Search for the cell housing the specified text and yield its [x, y] center coordinate. 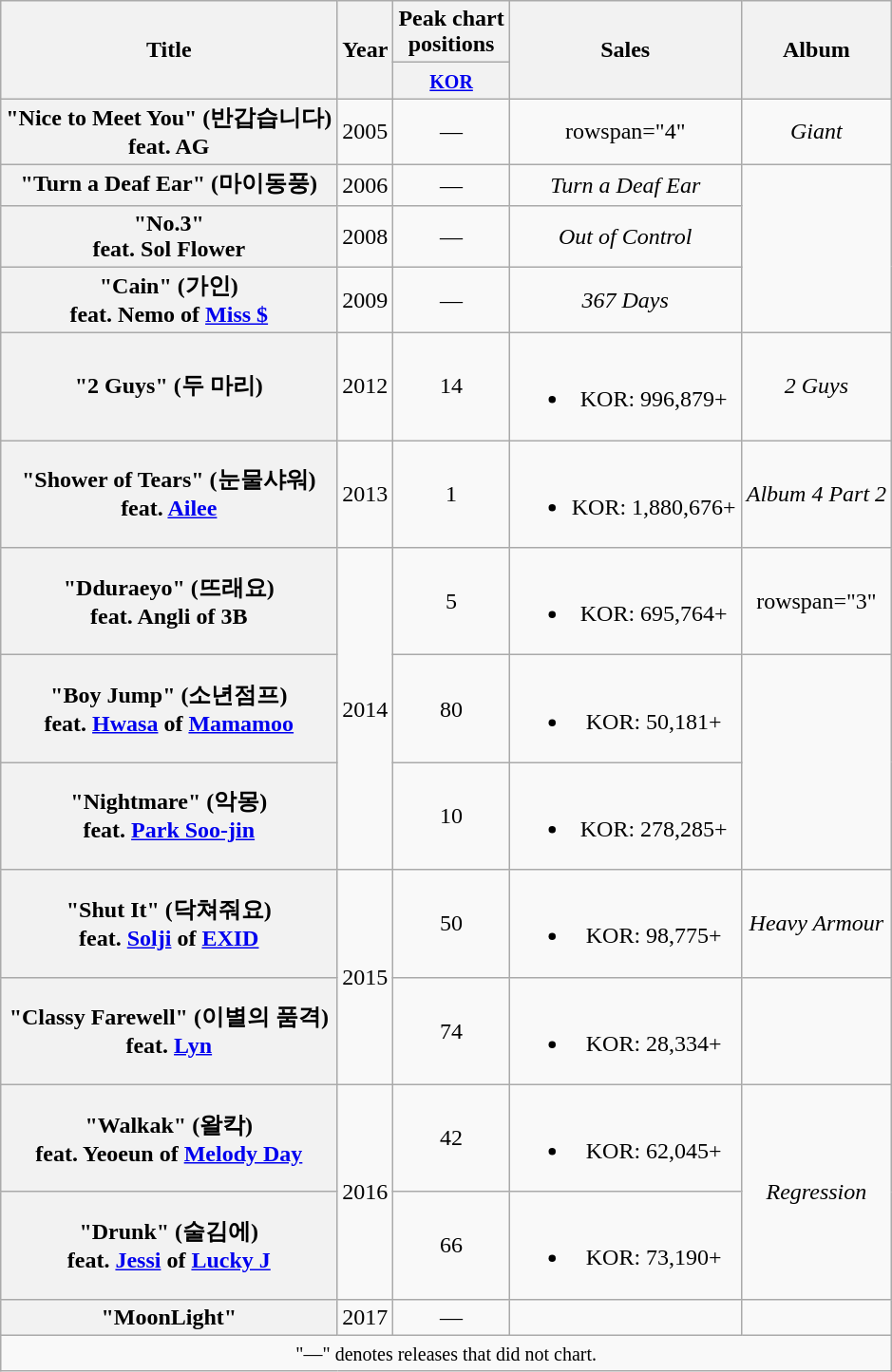
"Nice to Meet You" (반갑습니다) feat. AG [169, 132]
80 [451, 708]
2016 [365, 1192]
10 [451, 817]
KOR: 50,181+ [625, 708]
Album 4 Part 2 [816, 494]
KOR: 73,190+ [625, 1246]
66 [451, 1246]
rowspan="4" [625, 132]
50 [451, 923]
14 [451, 387]
2017 [365, 1317]
2005 [365, 132]
Sales [625, 49]
KOR: 98,775+ [625, 923]
"Drunk" (술김에) feat. Jessi of Lucky J [169, 1246]
"Nightmare" (악몽) feat. Park Soo-jin [169, 817]
2013 [365, 494]
KOR: 28,334+ [625, 1031]
KOR: 996,879+ [625, 387]
1 [451, 494]
"Shower of Tears" (눈물샤워) feat. Ailee [169, 494]
Out of Control [625, 235]
"Shut It" (닥쳐줘요) feat. Solji of EXID [169, 923]
"Classy Farewell" (이별의 품격) feat. Lyn [169, 1031]
"No.3" feat. Sol Flower [169, 235]
"Cain" (가인) feat. Nemo of Miss $ [169, 300]
2012 [365, 387]
5 [451, 602]
"—" denotes releases that did not chart. [446, 1353]
Title [169, 49]
KOR: 278,285+ [625, 817]
Turn a Deaf Ear [625, 184]
2015 [365, 977]
"Dduraeyo" (뜨래요) feat. Angli of 3B [169, 602]
"2 Guys" (두 마리) [169, 387]
42 [451, 1137]
Regression [816, 1192]
74 [451, 1031]
2008 [365, 235]
rowspan="3" [816, 602]
2006 [365, 184]
KOR: 1,880,676+ [625, 494]
"Turn a Deaf Ear" (마이동풍) [169, 184]
Year [365, 49]
KOR: 62,045+ [625, 1137]
Peak chart positions [451, 32]
"MoonLight" [169, 1317]
"Boy Jump" (소년점프) feat. Hwasa of Mamamoo [169, 708]
"Walkak" (왈칵) feat. Yeoeun of Melody Day [169, 1137]
2 Guys [816, 387]
Heavy Armour [816, 923]
KOR [451, 81]
Giant [816, 132]
2014 [365, 708]
Album [816, 49]
KOR: 695,764+ [625, 602]
367 Days [625, 300]
2009 [365, 300]
